Scan for the cell matching the given text and deliver its (x, y) coordinate at center. 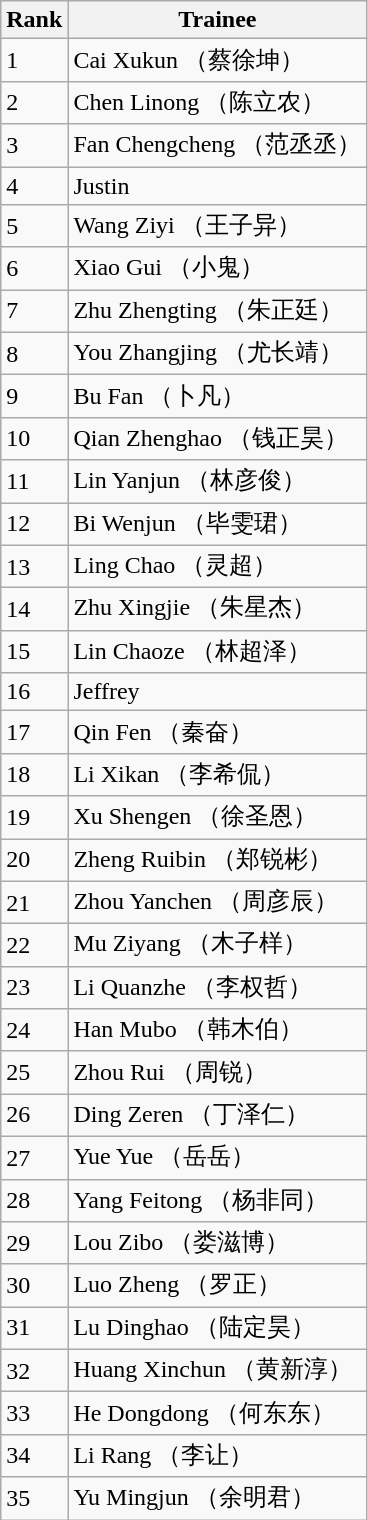
Ling Chao （灵超） (218, 566)
3 (34, 146)
Qian Zhenghao （钱正昊） (218, 438)
Jeffrey (218, 692)
34 (34, 1456)
22 (34, 946)
15 (34, 652)
26 (34, 1116)
Zhou Rui （周锐） (218, 1072)
8 (34, 354)
28 (34, 1200)
Lin Chaoze （林超泽） (218, 652)
Cai Xukun （蔡徐坤） (218, 60)
Ding Zeren （丁泽仁） (218, 1116)
Luo Zheng （罗正） (218, 1286)
5 (34, 226)
Xiao Gui （小鬼） (218, 268)
25 (34, 1072)
23 (34, 988)
Yue Yue （岳岳） (218, 1158)
32 (34, 1370)
13 (34, 566)
29 (34, 1244)
33 (34, 1414)
31 (34, 1328)
Zhu Zhengting （朱正廷） (218, 312)
Lou Zibo （娄滋博） (218, 1244)
20 (34, 860)
He Dongdong （何东东） (218, 1414)
Rank (34, 20)
12 (34, 524)
2 (34, 102)
35 (34, 1498)
Justin (218, 185)
18 (34, 774)
11 (34, 482)
Li Quanzhe （李权哲） (218, 988)
10 (34, 438)
21 (34, 902)
Wang Ziyi （王子异） (218, 226)
Bu Fan （卜凡） (218, 396)
7 (34, 312)
14 (34, 610)
Qin Fen （秦奋） (218, 732)
Yang Feitong （杨非同） (218, 1200)
4 (34, 185)
Fan Chengcheng （范丞丞） (218, 146)
Trainee (218, 20)
Li Rang （李让） (218, 1456)
6 (34, 268)
Yu Mingjun （余明君） (218, 1498)
Lin Yanjun （林彦俊） (218, 482)
30 (34, 1286)
Zheng Ruibin （郑锐彬） (218, 860)
19 (34, 818)
Mu Ziyang （木子样） (218, 946)
27 (34, 1158)
Xu Shengen （徐圣恩） (218, 818)
Li Xikan （李希侃） (218, 774)
Huang Xinchun （黄新淳） (218, 1370)
17 (34, 732)
24 (34, 1030)
9 (34, 396)
Chen Linong （陈立农） (218, 102)
16 (34, 692)
Lu Dinghao （陆定昊） (218, 1328)
Zhu Xingjie （朱星杰） (218, 610)
1 (34, 60)
Han Mubo （韩木伯） (218, 1030)
You Zhangjing （尤长靖） (218, 354)
Zhou Yanchen （周彦辰） (218, 902)
Bi Wenjun （毕雯珺） (218, 524)
